Scan for the cell matching the given text and deliver its [X, Y] coordinate at center. 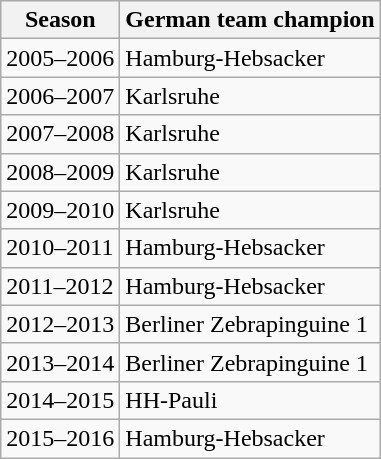
2006–2007 [60, 96]
2010–2011 [60, 248]
2015–2016 [60, 438]
2012–2013 [60, 324]
German team champion [250, 20]
Season [60, 20]
2007–2008 [60, 134]
2011–2012 [60, 286]
HH-Pauli [250, 400]
2005–2006 [60, 58]
2009–2010 [60, 210]
2013–2014 [60, 362]
2014–2015 [60, 400]
2008–2009 [60, 172]
